Capture the cell that displays the provided text and extract its [X, Y] central coordinate. 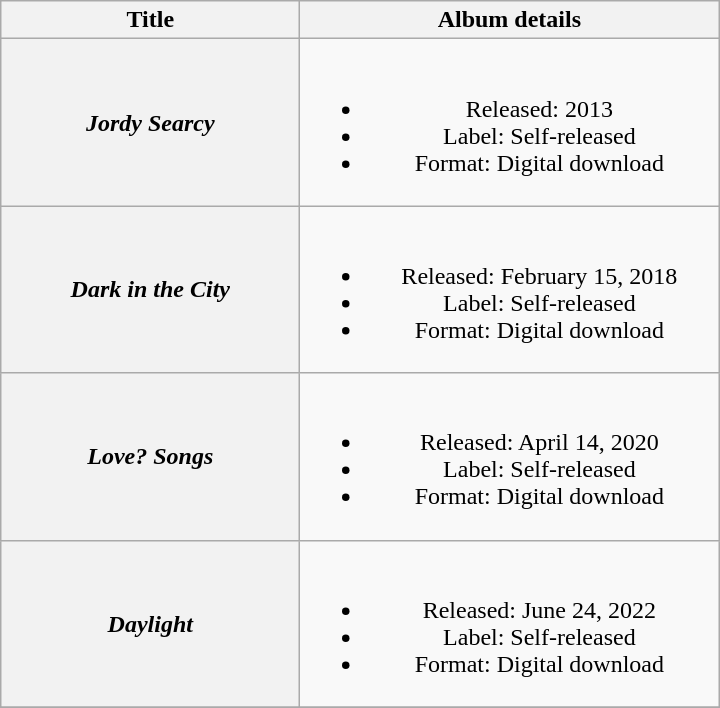
Released: 2013Label: Self-releasedFormat: Digital download [510, 122]
Released: April 14, 2020Label: Self-releasedFormat: Digital download [510, 456]
Title [150, 20]
Dark in the City [150, 290]
Jordy Searcy [150, 122]
Released: June 24, 2022Label: Self-releasedFormat: Digital download [510, 624]
Released: February 15, 2018Label: Self-releasedFormat: Digital download [510, 290]
Love? Songs [150, 456]
Daylight [150, 624]
Album details [510, 20]
